Return [X, Y] of the center of cell containing provided text 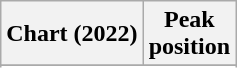
Chart (2022) [72, 34]
Peakposition [189, 34]
